From the cell containing the given text, extract its center point as (x, y) coordinate. 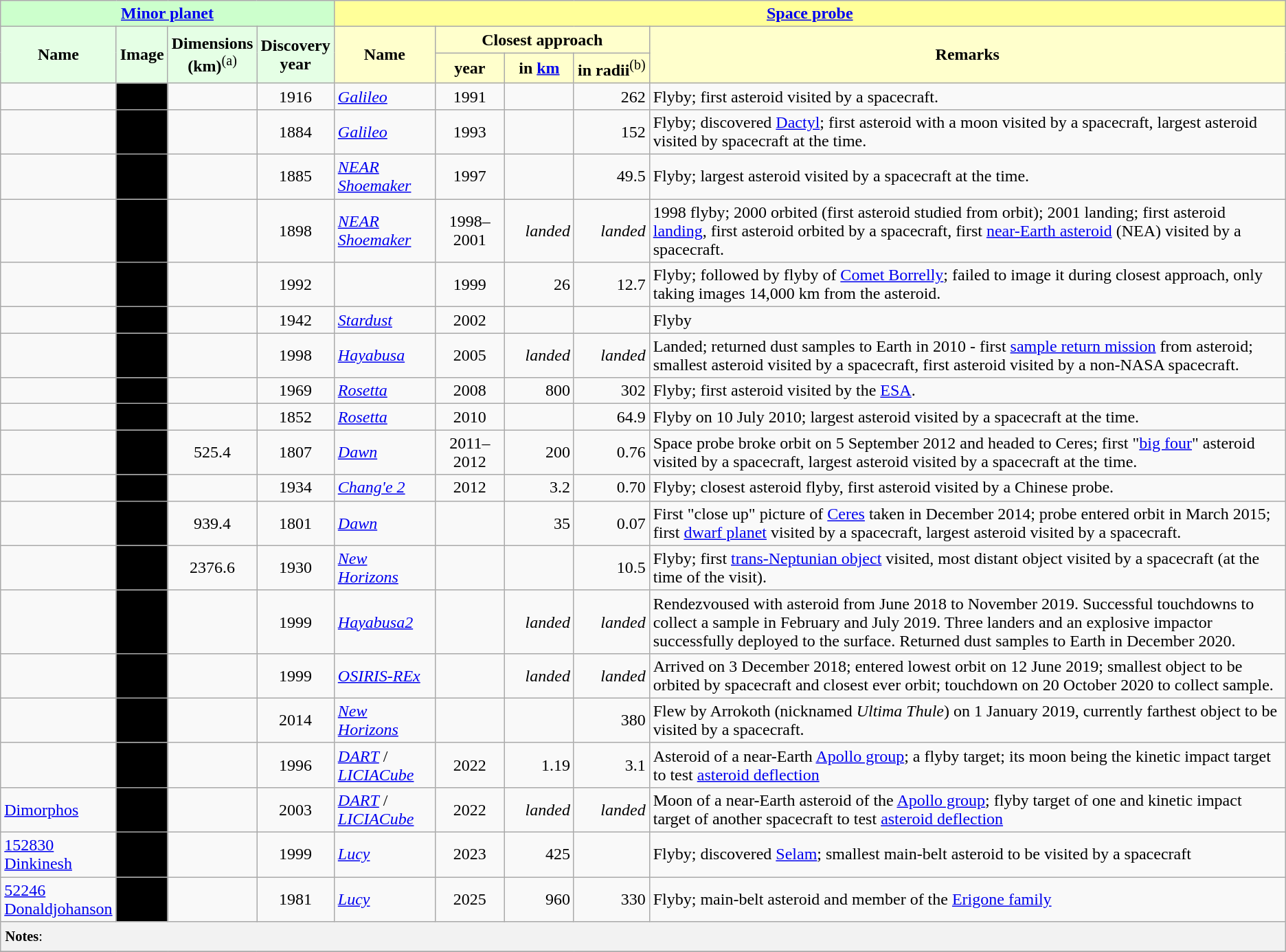
Discoveryyear (295, 55)
Flyby; first trans-Neptunian object visited, most distant object visited by a spacecraft (at the time of the visit). (967, 567)
2025 (470, 900)
1852 (295, 417)
1884 (295, 132)
Remarks (967, 55)
Flyby; first asteroid visited by a spacecraft. (967, 96)
1801 (295, 523)
2012 (470, 488)
1998–2001 (470, 231)
1998 (295, 356)
Asteroid of a near-Earth Apollo group; a flyby target; its moon being the kinetic impact target to test asteroid deflection (967, 765)
1885 (295, 177)
Hayabusa (385, 356)
Closest approach (542, 40)
152830 Dinkinesh (58, 854)
26 (539, 284)
2014 (295, 720)
Flyby; discovered Dactyl; first asteroid with a moon visited by a spacecraft, largest asteroid visited by spacecraft at the time. (967, 132)
425 (539, 854)
52246 Donaldjohanson (58, 900)
Stardust (385, 320)
10.5 (611, 567)
49.5 (611, 177)
12.7 (611, 284)
OSIRIS-REx (385, 676)
Moon of a near-Earth asteroid of the Apollo group; flyby target of one and kinetic impact target of another spacecraft to test asteroid deflection (967, 809)
1992 (295, 284)
2023 (470, 854)
Space probe (809, 14)
2376.6 (212, 567)
in radii(b) (611, 69)
0.07 (611, 523)
1993 (470, 132)
in km (539, 69)
Flyby on 10 July 2010; largest asteroid visited by a spacecraft at the time. (967, 417)
2011–2012 (470, 452)
Flew by Arrokoth (nicknamed Ultima Thule) on 1 January 2019, currently farthest object to be visited by a spacecraft. (967, 720)
960 (539, 900)
Dimensions(km)(a) (212, 55)
1942 (295, 320)
525.4 (212, 452)
2003 (295, 809)
Flyby; closest asteroid flyby, first asteroid visited by a Chinese probe. (967, 488)
380 (611, 720)
1991 (470, 96)
2002 (470, 320)
939.4 (212, 523)
1916 (295, 96)
3.1 (611, 765)
64.9 (611, 417)
2010 (470, 417)
302 (611, 391)
Dimorphos (58, 809)
152 (611, 132)
3.2 (539, 488)
1996 (295, 765)
Chang'e 2 (385, 488)
Flyby; first asteroid visited by the ESA. (967, 391)
1969 (295, 391)
330 (611, 900)
Flyby (967, 320)
Flyby; main-belt asteroid and member of the Erigone family (967, 900)
200 (539, 452)
Notes: (643, 937)
2005 (470, 356)
Hayabusa2 (385, 622)
262 (611, 96)
1981 (295, 900)
Minor planet (168, 14)
Flyby; largest asteroid visited by a spacecraft at the time. (967, 177)
Flyby; followed by flyby of Comet Borrelly; failed to image it during closest approach, only taking images 14,000 km from the asteroid. (967, 284)
2008 (470, 391)
Image (142, 55)
0.76 (611, 452)
1997 (470, 177)
1807 (295, 452)
0.70 (611, 488)
800 (539, 391)
35 (539, 523)
year (470, 69)
Flyby; discovered Selam; smallest main-belt asteroid to be visited by a spacecraft (967, 854)
1898 (295, 231)
1934 (295, 488)
1.19 (539, 765)
1930 (295, 567)
